Pinpoint the cell where the given text exists, returning its [x, y] midpoint coordinate. 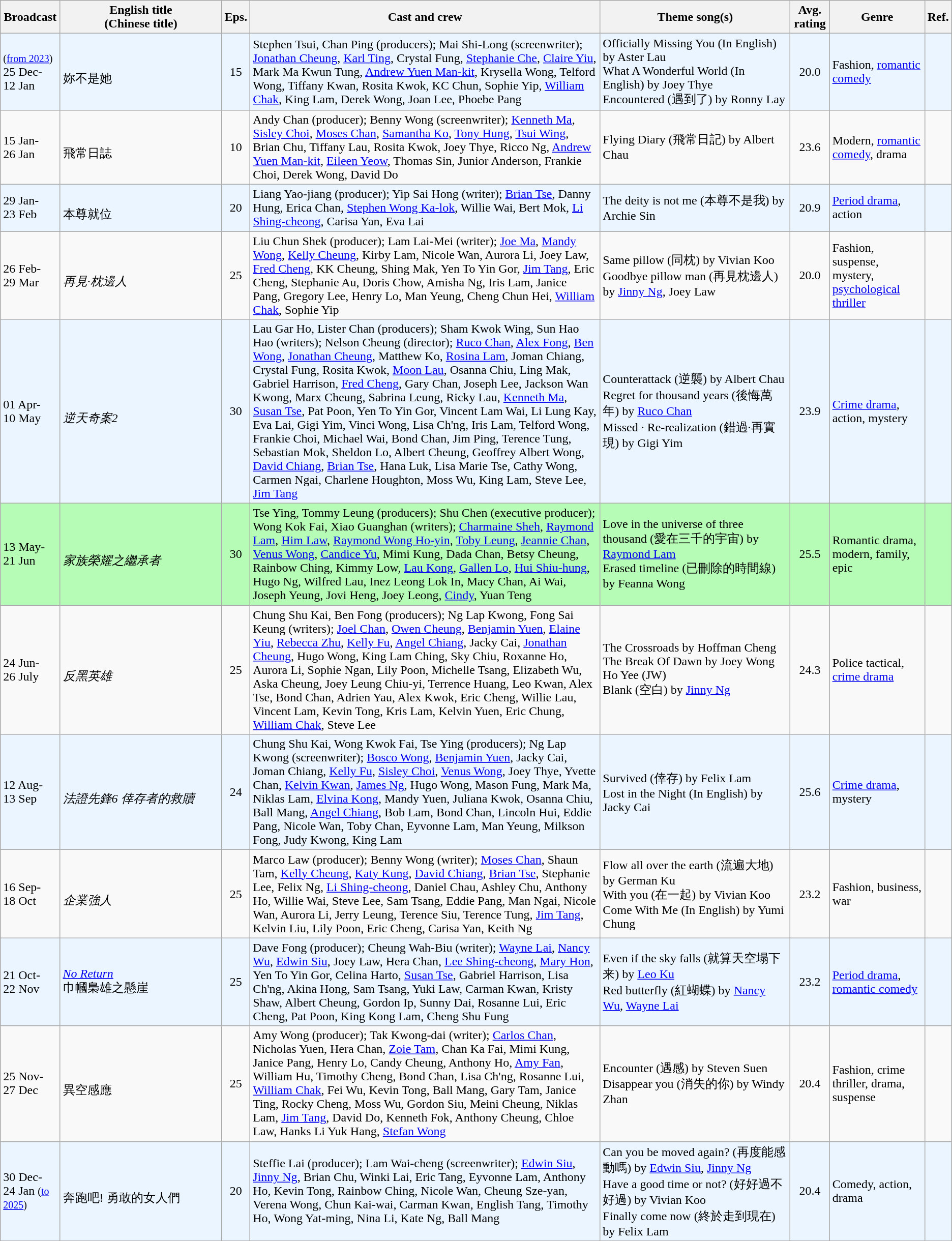
25 Nov-27 Dec [31, 1083]
Crime drama, action, mystery [877, 411]
25.6 [810, 792]
Fashion, crime thriller, drama, suspense [877, 1083]
Flying Diary (飛常日記) by Albert Chau [695, 147]
Romantic drama, modern, family, epic [877, 554]
Modern, romantic comedy, drama [877, 147]
Can you be moved again? (再度能感動嗎) by Edwin Siu, Jinny NgHave a good time or not? (好好過不好過) by Vivian KooFinally come now (終於走到現在) by Felix Lam [695, 1191]
26 Feb-29 Mar [31, 275]
Same pillow (同枕) by Vivian KooGoodbye pillow man (再見枕邊人) by Jinny Ng, Joey Law [695, 275]
飛常日誌 [141, 147]
21 Oct-22 Nov [31, 982]
Fashion, business, war [877, 894]
異空感應 [141, 1083]
29 Jan-23 Feb [31, 208]
Fashion, romantic comedy [877, 72]
24 Jun-26 July [31, 670]
10 [236, 147]
逆天奇案2 [141, 411]
Period drama, romantic comedy [877, 982]
Officially Missing You (In English) by Aster LauWhat A Wonderful World (In English) by Joey ThyeEncountered (遇到了) by Ronny Lay [695, 72]
12 Aug-13 Sep [31, 792]
Comedy, action, drama [877, 1191]
奔跑吧! 勇敢的女人們 [141, 1191]
Ref. [938, 17]
Even if the sky falls (就算天空塌下来) by Leo KuRed butterfly (紅蝴蝶) by Nancy Wu, Wayne Lai [695, 982]
16 Sep-18 Oct [31, 894]
Cast and crew [425, 17]
Survived (倖存) by Felix LamLost in the Night (In English) by Jacky Cai [695, 792]
Counterattack (逆襲) by Albert ChauRegret for thousand years (後悔萬年) by Ruco ChanMissed · Re-realization (錯過·再實現) by Gigi Yim [695, 411]
企業強人 [141, 894]
Broadcast [31, 17]
Love in the universe of three thousand (愛在三千的宇宙) by Raymond LamErased timeline (已刪除的時間線) by Feanna Wong [695, 554]
(from 2023) 25 Dec-12 Jan [31, 72]
15 [236, 72]
24 [236, 792]
Eps. [236, 17]
No Return 巾幗梟雄之懸崖 [141, 982]
20.9 [810, 208]
反黑英雄 [141, 670]
24.3 [810, 670]
Genre [877, 17]
法證先鋒6 倖存者的救贖 [141, 792]
30 Dec-24 Jan (to 2025) [31, 1191]
Theme song(s) [695, 17]
家族榮耀之繼承者 [141, 554]
Period drama, action [877, 208]
Police tactical, crime drama [877, 670]
15 Jan-26 Jan [31, 147]
The Crossroads by Hoffman ChengThe Break Of Dawn by Joey Wong Ho Yee (JW)Blank (空白) by Jinny Ng [695, 670]
Encounter (遇感) by Steven SuenDisappear you (消失的你) by Windy Zhan [695, 1083]
The deity is not me (本尊不是我) by Archie Sin [695, 208]
妳不是她 [141, 72]
Flow all over the earth (流遍大地) by German KuWith you (在一起) by Vivian KooCome With Me (In English) by Yumi Chung [695, 894]
Avg. rating [810, 17]
23.6 [810, 147]
23.9 [810, 411]
Crime drama, mystery [877, 792]
English title (Chinese title) [141, 17]
本尊就位 [141, 208]
13 May-21 Jun [31, 554]
01 Apr-10 May [31, 411]
Fashion, suspense, mystery, psychological thriller [877, 275]
25.5 [810, 554]
再見·枕邊人 [141, 275]
